Pinpoint the cell where the given text exists, returning its (x, y) midpoint coordinate. 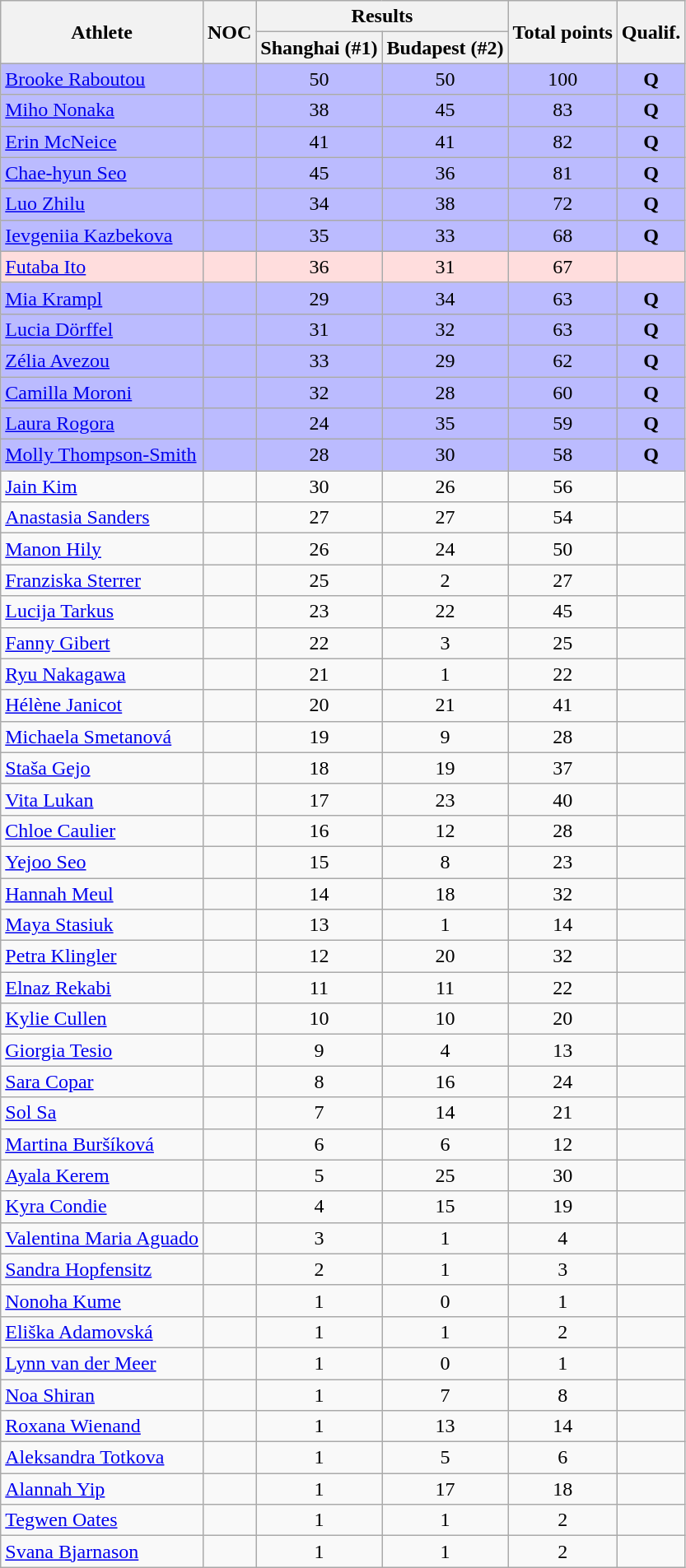
Zélia Avezou (102, 361)
Aleksandra Totkova (102, 1458)
Brooke Raboutou (102, 79)
60 (562, 393)
Martina Buršíková (102, 1144)
Futaba Ito (102, 267)
Total points (562, 32)
Sara Copar (102, 1082)
72 (562, 204)
Athlete (102, 32)
Staša Gejo (102, 768)
Chae-hyun Seo (102, 173)
Budapest (#2) (445, 48)
Manon Hily (102, 549)
Anastasia Sanders (102, 518)
Results (382, 16)
Ayala Kerem (102, 1175)
83 (562, 110)
Chloe Caulier (102, 831)
Kyra Condie (102, 1207)
Nonoha Kume (102, 1300)
68 (562, 235)
Giorgia Tesio (102, 1050)
Sol Sa (102, 1113)
Sandra Hopfensitz (102, 1269)
58 (562, 455)
Roxana Wienand (102, 1426)
NOC (229, 32)
Molly Thompson-Smith (102, 455)
100 (562, 79)
54 (562, 518)
Tegwen Oates (102, 1520)
Jain Kim (102, 486)
Ryu Nakagawa (102, 674)
Fanny Gibert (102, 643)
Elnaz Rekabi (102, 988)
Yejoo Seo (102, 862)
Miho Nonaka (102, 110)
Svana Bjarnason (102, 1552)
Hannah Meul (102, 893)
Noa Shiran (102, 1395)
Valentina Maria Aguado (102, 1238)
81 (562, 173)
Ievgeniia Kazbekova (102, 235)
Franziska Sterrer (102, 580)
Alannah Yip (102, 1489)
Laura Rogora (102, 424)
Shanghai (#1) (320, 48)
Maya Stasiuk (102, 925)
59 (562, 424)
Lucia Dörffel (102, 329)
82 (562, 142)
56 (562, 486)
67 (562, 267)
62 (562, 361)
Kylie Cullen (102, 1019)
37 (562, 768)
40 (562, 799)
Lynn van der Meer (102, 1363)
Vita Lukan (102, 799)
Luo Zhilu (102, 204)
Eliška Adamovská (102, 1332)
Qualif. (651, 32)
Lucija Tarkus (102, 612)
Petra Klingler (102, 956)
Mia Krampl (102, 298)
Hélène Janicot (102, 705)
Erin McNeice (102, 142)
Michaela Smetanová (102, 737)
Camilla Moroni (102, 393)
